Determine the (X, Y) coordinate at the center of the cell enclosing the given text.  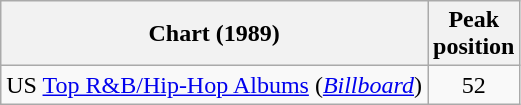
52 (474, 85)
Peakposition (474, 34)
US Top R&B/Hip-Hop Albums (Billboard) (214, 85)
Chart (1989) (214, 34)
